Output the [x, y] coordinate of the center of the cell containing the given text.  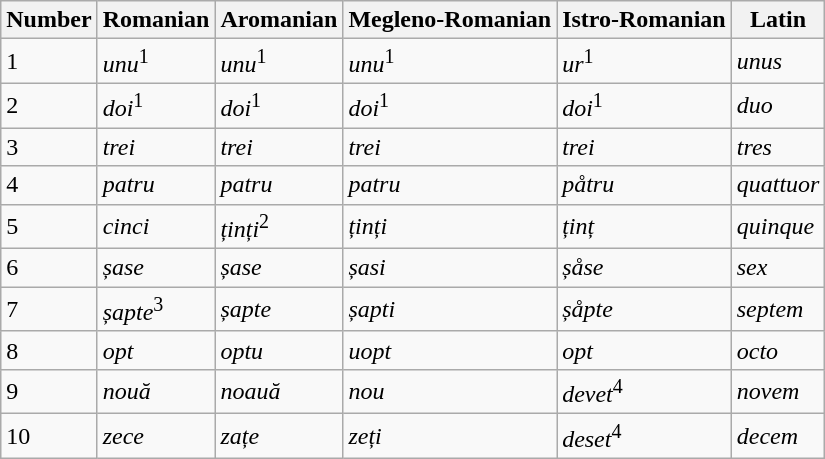
5 [49, 226]
noauă [279, 392]
zațe [279, 436]
șapte3 [156, 310]
șåse [644, 268]
10 [49, 436]
novem [778, 392]
nou [450, 392]
duo [778, 106]
șapte [279, 310]
nouă [156, 392]
7 [49, 310]
6 [49, 268]
șåpte [644, 310]
2 [49, 106]
ținți [450, 226]
deset4 [644, 436]
sex [778, 268]
påtru [644, 185]
Aromanian [279, 20]
Romanian [156, 20]
șasi [450, 268]
uopt [450, 350]
zece [156, 436]
unus [778, 62]
9 [49, 392]
șapti [450, 310]
quattuor [778, 185]
octo [778, 350]
Istro-Romanian [644, 20]
zeți [450, 436]
Latin [778, 20]
septem [778, 310]
1 [49, 62]
decem [778, 436]
tres [778, 147]
3 [49, 147]
ur1 [644, 62]
devet4 [644, 392]
ținț [644, 226]
optu [279, 350]
ținți2 [279, 226]
4 [49, 185]
Megleno-Romanian [450, 20]
quinque [778, 226]
Number [49, 20]
8 [49, 350]
cinci [156, 226]
